Pinpoint the cell where the given text exists, returning its (X, Y) midpoint coordinate. 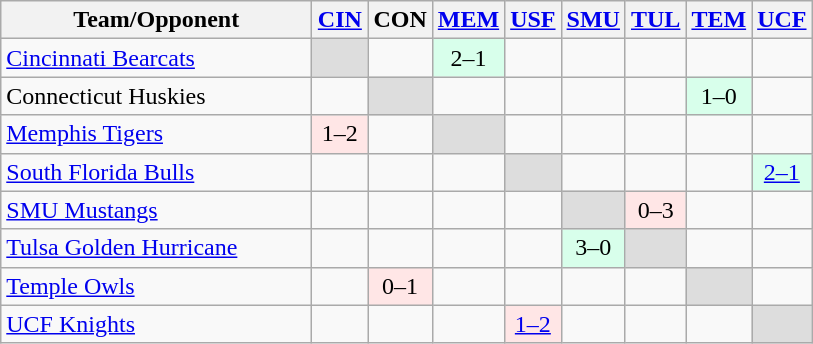
TEM (719, 20)
SMU Mustangs (156, 210)
3–0 (593, 248)
0–3 (655, 210)
Cincinnati Bearcats (156, 58)
USF (533, 20)
1–0 (719, 96)
Team/Opponent (156, 20)
SMU (593, 20)
Memphis Tigers (156, 134)
UCF (782, 20)
Tulsa Golden Hurricane (156, 248)
South Florida Bulls (156, 172)
UCF Knights (156, 324)
TUL (655, 20)
0–1 (400, 286)
Connecticut Huskies (156, 96)
CIN (340, 20)
MEM (468, 20)
Temple Owls (156, 286)
CON (400, 20)
